Search for the cell housing the specified text and yield its (x, y) center coordinate. 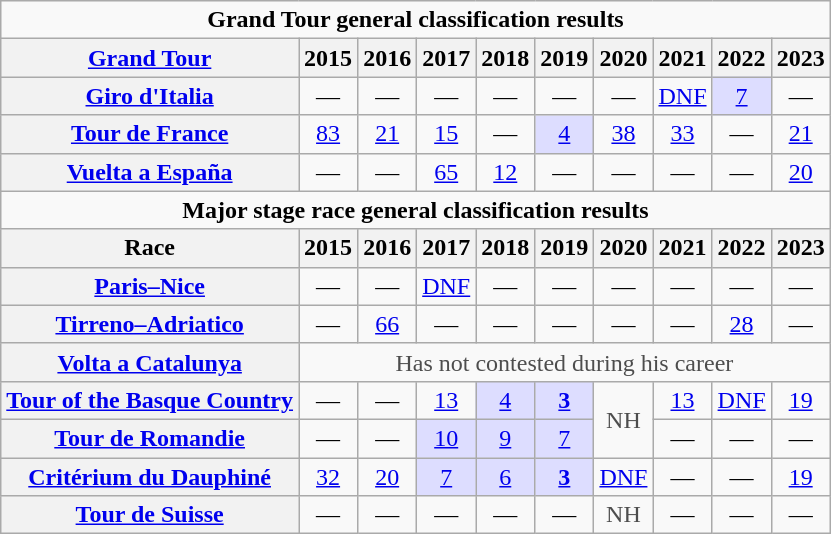
38 (624, 134)
6 (506, 477)
15 (446, 134)
Volta a Catalunya (150, 362)
65 (446, 172)
Tour de Suisse (150, 515)
Tour de France (150, 134)
Race (150, 248)
Paris–Nice (150, 286)
66 (388, 324)
33 (682, 134)
Tirreno–Adriatico (150, 324)
Giro d'Italia (150, 96)
Tour of the Basque Country (150, 400)
32 (328, 477)
Critérium du Dauphiné (150, 477)
9 (506, 438)
83 (328, 134)
Grand Tour (150, 58)
Grand Tour general classification results (416, 20)
Vuelta a España (150, 172)
Has not contested during his career (565, 362)
10 (446, 438)
Major stage race general classification results (416, 210)
Tour de Romandie (150, 438)
12 (506, 172)
28 (742, 324)
